Identify which cell holds the provided text, then report its [x, y] central coordinate. 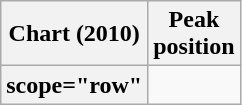
Chart (2010) [74, 34]
scope="row" [74, 85]
Peakposition [194, 34]
